Determine the (X, Y) coordinate at the center of the cell enclosing the given text.  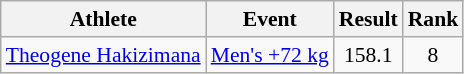
158.1 (368, 55)
Theogene Hakizimana (104, 55)
Result (368, 19)
Men's +72 kg (270, 55)
Event (270, 19)
8 (434, 55)
Athlete (104, 19)
Rank (434, 19)
